Scan for the cell matching the given text and deliver its [X, Y] coordinate at center. 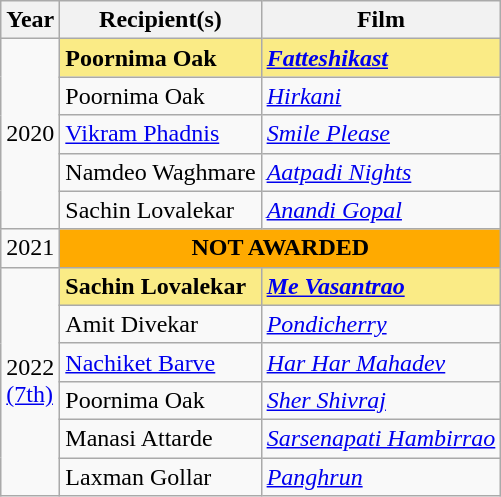
Anandi Gopal [381, 210]
2020 [30, 134]
Har Har Mahadev [381, 362]
Sher Shivraj [381, 400]
Namdeo Waghmare [160, 172]
2022(7th) [30, 381]
Vikram Phadnis [160, 134]
Laxman Gollar [160, 477]
Fatteshikast [381, 58]
Pondicherry [381, 324]
Sarsenapati Hambirrao [381, 438]
NOT AWARDED [280, 248]
Aatpadi Nights [381, 172]
Hirkani [381, 96]
Nachiket Barve [160, 362]
Panghrun [381, 477]
2021 [30, 248]
Manasi Attarde [160, 438]
Film [381, 20]
Year [30, 20]
Me Vasantrao [381, 286]
Smile Please [381, 134]
Amit Divekar [160, 324]
Recipient(s) [160, 20]
